Return the (X, Y) coordinate for the center point of the cell that contains the specified text.  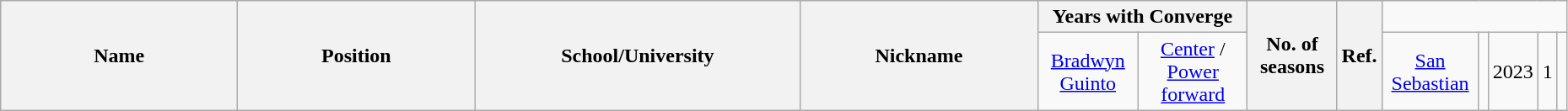
Ref. (1360, 55)
Years with Converge (1142, 17)
Name (120, 55)
No. of seasons (1292, 55)
Center / Power forward (1193, 71)
2023 (1513, 71)
Bradwyn Guinto (1088, 71)
1 (1547, 71)
Position (356, 55)
Nickname (919, 55)
School/University (638, 55)
San Sebastian (1431, 71)
